Scan for the cell matching the given text and deliver its [X, Y] coordinate at center. 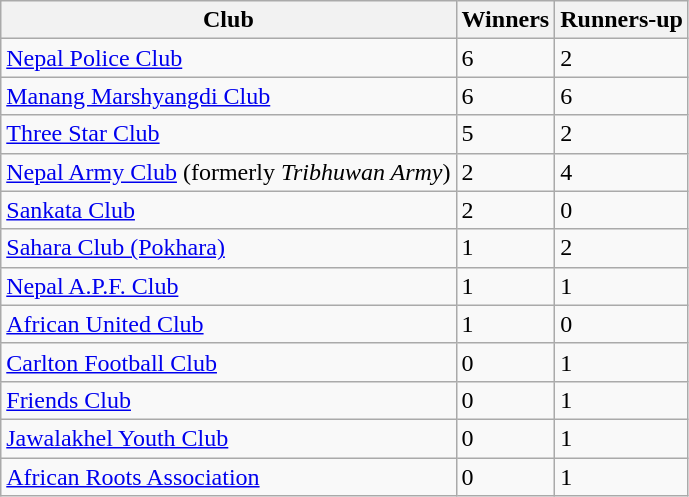
Carlton Football Club [228, 362]
African United Club [228, 324]
African Roots Association [228, 477]
Jawalakhel Youth Club [228, 438]
Nepal Police Club [228, 58]
Three Star Club [228, 134]
4 [622, 172]
Club [228, 20]
Sahara Club (Pokhara) [228, 248]
Nepal Army Club (formerly Tribhuwan Army) [228, 172]
Winners [506, 20]
Manang Marshyangdi Club [228, 96]
5 [506, 134]
Sankata Club [228, 210]
Nepal A.P.F. Club [228, 286]
Friends Club [228, 400]
Runners-up [622, 20]
